Capture the cell that displays the provided text and extract its [X, Y] central coordinate. 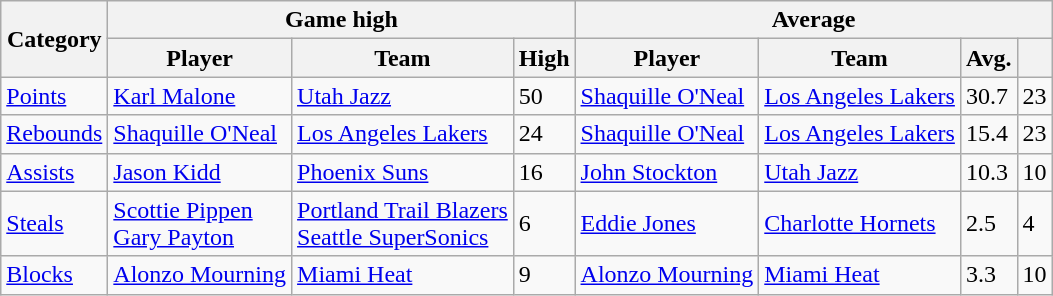
Portland Trail BlazersSeattle SuperSonics [403, 224]
Avg. [988, 58]
30.7 [988, 96]
3.3 [988, 275]
John Stockton [667, 172]
High [544, 58]
15.4 [988, 134]
Eddie Jones [667, 224]
Scottie PippenGary Payton [200, 224]
Blocks [54, 275]
Charlotte Hornets [860, 224]
16 [544, 172]
Jason Kidd [200, 172]
10.3 [988, 172]
9 [544, 275]
Rebounds [54, 134]
Phoenix Suns [403, 172]
6 [544, 224]
Steals [54, 224]
Category [54, 39]
Average [814, 20]
50 [544, 96]
Assists [54, 172]
Karl Malone [200, 96]
4 [1034, 224]
Points [54, 96]
2.5 [988, 224]
24 [544, 134]
Game high [342, 20]
